Find where the given text appears and provide that cell's center as (x, y) coordinate. 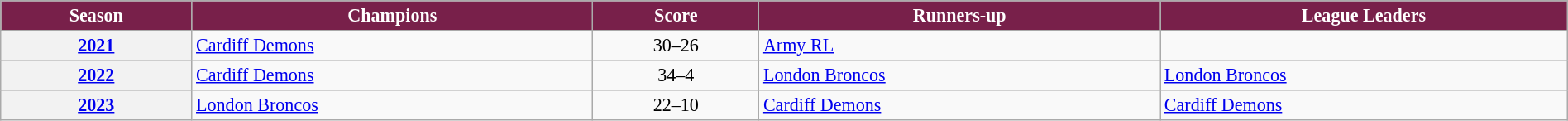
34–4 (676, 75)
Champions (392, 15)
Army RL (959, 45)
Score (676, 15)
2022 (96, 75)
22–10 (676, 104)
Runners-up (959, 15)
2021 (96, 45)
2023 (96, 104)
30–26 (676, 45)
Season (96, 15)
League Leaders (1365, 15)
